Locate the cell with the specified text and output its (x, y) center coordinate. 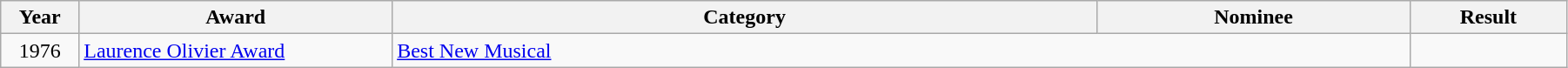
Year (40, 17)
Nominee (1254, 17)
Best New Musical (901, 51)
Award (236, 17)
Category (745, 17)
Laurence Olivier Award (236, 51)
Result (1488, 17)
1976 (40, 51)
